Scan for the cell matching the given text and deliver its (X, Y) coordinate at center. 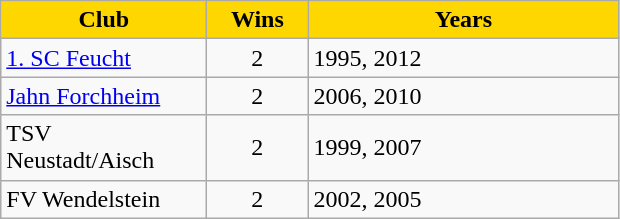
Years (464, 20)
TSV Neustadt/Aisch (104, 148)
Club (104, 20)
Jahn Forchheim (104, 96)
2002, 2005 (464, 199)
1995, 2012 (464, 58)
1. SC Feucht (104, 58)
Wins (258, 20)
1999, 2007 (464, 148)
FV Wendelstein (104, 199)
2006, 2010 (464, 96)
